Output the (x, y) coordinate of the center of the cell containing the given text.  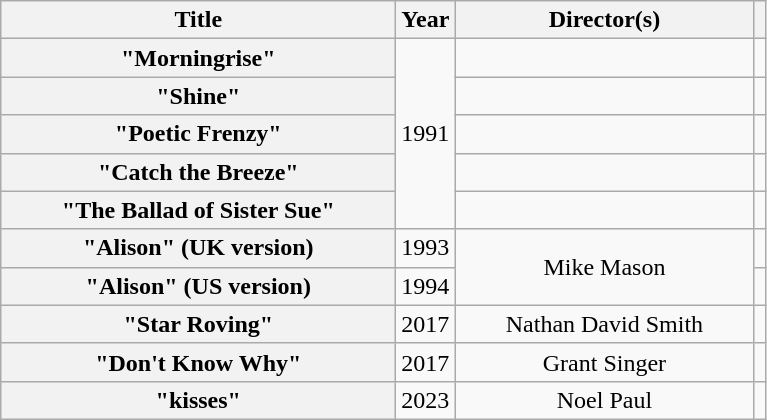
"Shine" (198, 96)
Mike Mason (604, 267)
Grant Singer (604, 362)
2023 (426, 400)
"Star Roving" (198, 324)
"Morningrise" (198, 58)
"The Ballad of Sister Sue" (198, 210)
Title (198, 20)
Year (426, 20)
"kisses" (198, 400)
"Alison" (UK version) (198, 248)
"Catch the Breeze" (198, 172)
Noel Paul (604, 400)
1994 (426, 286)
"Alison" (US version) (198, 286)
Director(s) (604, 20)
1991 (426, 134)
"Don't Know Why" (198, 362)
Nathan David Smith (604, 324)
"Poetic Frenzy" (198, 134)
1993 (426, 248)
